Search for the cell housing the specified text and yield its [X, Y] center coordinate. 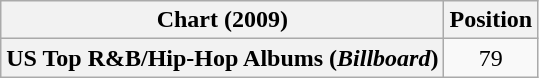
Position [491, 20]
79 [491, 58]
US Top R&B/Hip-Hop Albums (Billboard) [222, 58]
Chart (2009) [222, 20]
